Search for the cell housing the specified text and yield its (x, y) center coordinate. 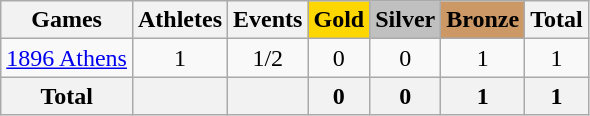
1/2 (268, 58)
Bronze (483, 20)
Silver (406, 20)
Gold (339, 20)
Games (67, 20)
Events (268, 20)
Athletes (180, 20)
1896 Athens (67, 58)
